Return (X, Y) of the center of cell containing provided text 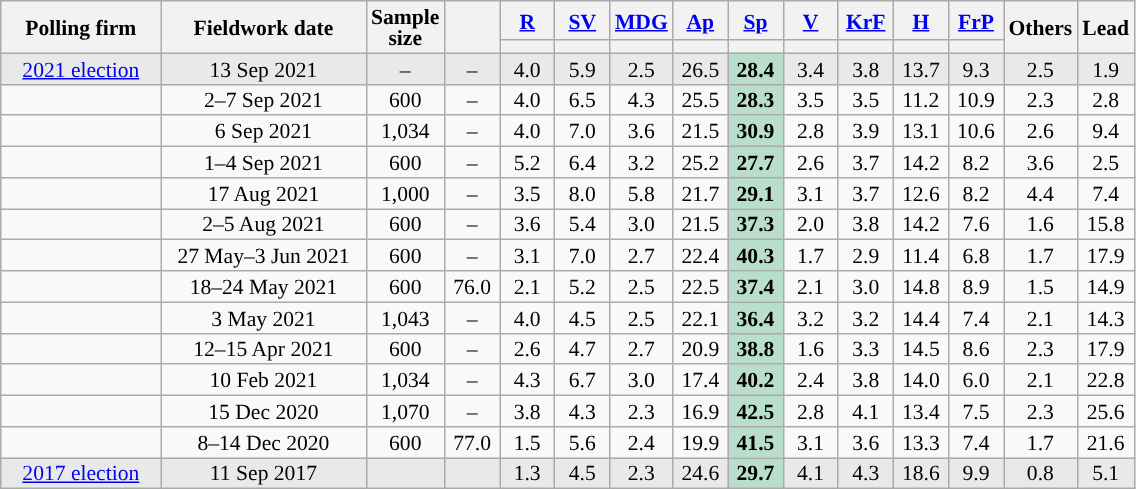
Polling firm (81, 27)
15 Dec 2020 (264, 412)
14.0 (920, 380)
13.7 (920, 68)
3.4 (810, 68)
11 Sep 2017 (264, 474)
6.4 (582, 162)
18–24 May 2021 (264, 286)
7.6 (976, 224)
8.0 (582, 194)
5.9 (582, 68)
18.6 (920, 474)
14.5 (920, 348)
28.4 (756, 68)
22.4 (700, 256)
77.0 (472, 442)
12.6 (920, 194)
19.9 (700, 442)
13 Sep 2021 (264, 68)
5.8 (642, 194)
14.4 (920, 318)
3.9 (866, 132)
1–4 Sep 2021 (264, 162)
8–14 Dec 2020 (264, 442)
14.8 (920, 286)
41.5 (756, 442)
25.5 (700, 100)
2021 election (81, 68)
36.4 (756, 318)
5.6 (582, 442)
6.8 (976, 256)
H (920, 20)
13.3 (920, 442)
26.5 (700, 68)
4.7 (582, 348)
6 Sep 2021 (264, 132)
10 Feb 2021 (264, 380)
27 May–3 Jun 2021 (264, 256)
1.9 (1106, 68)
12–15 Apr 2021 (264, 348)
3 May 2021 (264, 318)
Fieldwork date (264, 27)
1,043 (405, 318)
7.5 (976, 412)
9.3 (976, 68)
KrF (866, 20)
29.1 (756, 194)
Sp (756, 20)
13.4 (920, 412)
14.3 (1106, 318)
16.9 (700, 412)
Samplesize (405, 27)
9.9 (976, 474)
38.8 (756, 348)
37.4 (756, 286)
2–5 Aug 2021 (264, 224)
2–7 Sep 2021 (264, 100)
21.6 (1106, 442)
30.9 (756, 132)
14.9 (1106, 286)
SV (582, 20)
1,000 (405, 194)
11.4 (920, 256)
13.1 (920, 132)
27.7 (756, 162)
8.9 (976, 286)
R (528, 20)
25.2 (700, 162)
40.2 (756, 380)
3.3 (866, 348)
0.8 (1041, 474)
FrP (976, 20)
5.4 (582, 224)
21.7 (700, 194)
MDG (642, 20)
22.1 (700, 318)
29.7 (756, 474)
V (810, 20)
17.4 (700, 380)
2.9 (866, 256)
9.4 (1106, 132)
11.2 (920, 100)
5.1 (1106, 474)
24.6 (700, 474)
1.3 (528, 474)
22.5 (700, 286)
2.0 (810, 224)
20.9 (700, 348)
6.5 (582, 100)
6.7 (582, 380)
Ap (700, 20)
8.6 (976, 348)
76.0 (472, 286)
6.0 (976, 380)
17 Aug 2021 (264, 194)
Lead (1106, 27)
42.5 (756, 412)
10.9 (976, 100)
1,070 (405, 412)
40.3 (756, 256)
22.8 (1106, 380)
10.6 (976, 132)
4.4 (1041, 194)
28.3 (756, 100)
25.6 (1106, 412)
2017 election (81, 474)
Others (1041, 27)
15.8 (1106, 224)
37.3 (756, 224)
